Scan for the cell matching the given text and deliver its (X, Y) coordinate at center. 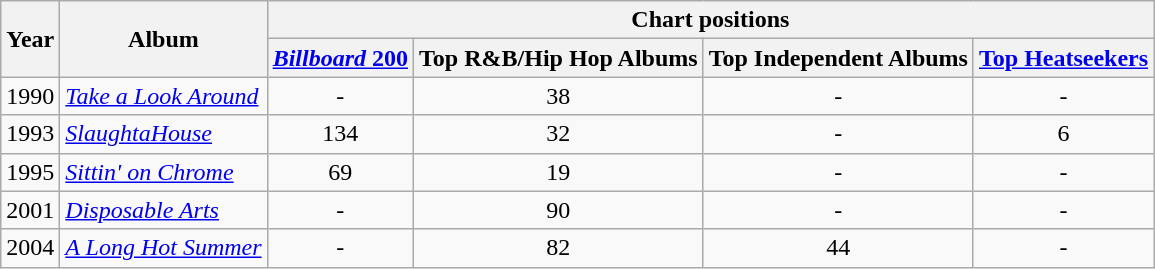
Album (164, 39)
Year (30, 39)
Sittin' on Chrome (164, 172)
Billboard 200 (340, 58)
2001 (30, 210)
2004 (30, 248)
Top Independent Albums (838, 58)
Disposable Arts (164, 210)
19 (559, 172)
Top R&B/Hip Hop Albums (559, 58)
6 (1063, 134)
1993 (30, 134)
90 (559, 210)
44 (838, 248)
134 (340, 134)
38 (559, 96)
A Long Hot Summer (164, 248)
Top Heatseekers (1063, 58)
1990 (30, 96)
1995 (30, 172)
69 (340, 172)
32 (559, 134)
82 (559, 248)
Take a Look Around (164, 96)
Chart positions (710, 20)
SlaughtaHouse (164, 134)
